Pinpoint the cell where the given text exists, returning its (x, y) midpoint coordinate. 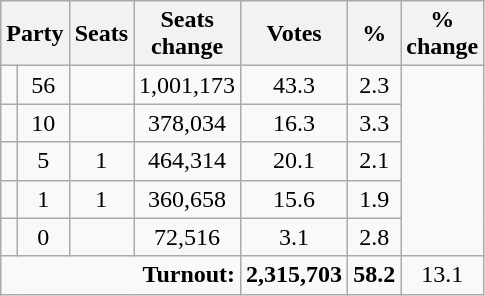
43.3 (294, 85)
58.2 (374, 275)
13.1 (442, 275)
5 (43, 161)
378,034 (188, 123)
Turnout: (121, 275)
360,658 (188, 199)
3.3 (374, 123)
10 (43, 123)
16.3 (294, 123)
Seats (101, 34)
15.6 (294, 199)
2,315,703 (294, 275)
% (374, 34)
1,001,173 (188, 85)
Seatschange (188, 34)
3.1 (294, 237)
1.9 (374, 199)
2.1 (374, 161)
%change (442, 34)
464,314 (188, 161)
2.3 (374, 85)
20.1 (294, 161)
Party (35, 34)
Votes (294, 34)
2.8 (374, 237)
72,516 (188, 237)
56 (43, 85)
0 (43, 237)
